Extract the [X, Y] coordinate from the center of the cell holding the provided text.  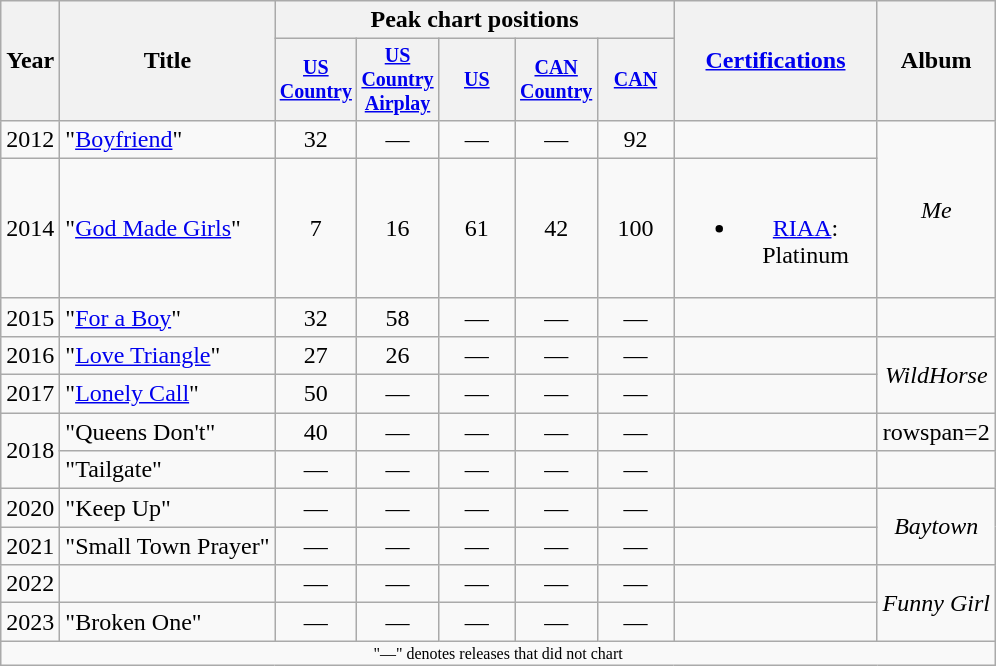
Title [168, 61]
Me [936, 209]
2020 [30, 508]
WildHorse [936, 374]
2015 [30, 317]
"Broken One" [168, 622]
2016 [30, 355]
US Country Airplay [398, 80]
"Boyfriend" [168, 139]
2012 [30, 139]
CAN Country [556, 80]
42 [556, 228]
2022 [30, 584]
RIAA: Platinum [776, 228]
"For a Boy" [168, 317]
2014 [30, 228]
61 [476, 228]
7 [316, 228]
rowspan=2 [936, 432]
US [476, 80]
16 [398, 228]
Funny Girl [936, 603]
"—" denotes releases that did not chart [498, 653]
Certifications [776, 61]
Year [30, 61]
100 [636, 228]
"Queens Don't" [168, 432]
Baytown [936, 527]
92 [636, 139]
CAN [636, 80]
26 [398, 355]
2023 [30, 622]
2017 [30, 394]
"God Made Girls" [168, 228]
"Tailgate" [168, 470]
Peak chart positions [474, 20]
"Lonely Call" [168, 394]
"Keep Up" [168, 508]
58 [398, 317]
"Love Triangle" [168, 355]
US Country [316, 80]
2021 [30, 546]
2018 [30, 451]
40 [316, 432]
50 [316, 394]
27 [316, 355]
Album [936, 61]
"Small Town Prayer" [168, 546]
